Output the (x, y) coordinate of the center of the cell containing the given text.  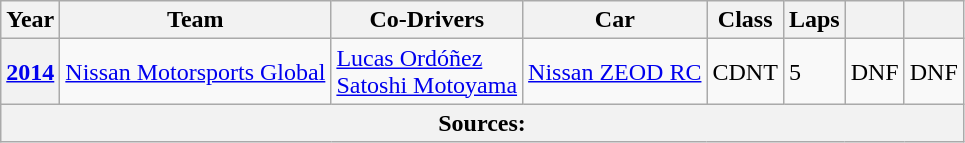
Car (615, 20)
2014 (30, 72)
Co-Drivers (427, 20)
Lucas Ordóñez Satoshi Motoyama (427, 72)
Year (30, 20)
5 (814, 72)
Class (745, 20)
Sources: (482, 123)
Nissan Motorsports Global (196, 72)
Team (196, 20)
Nissan ZEOD RC (615, 72)
Laps (814, 20)
CDNT (745, 72)
